Pinpoint the cell where the given text exists, returning its [X, Y] midpoint coordinate. 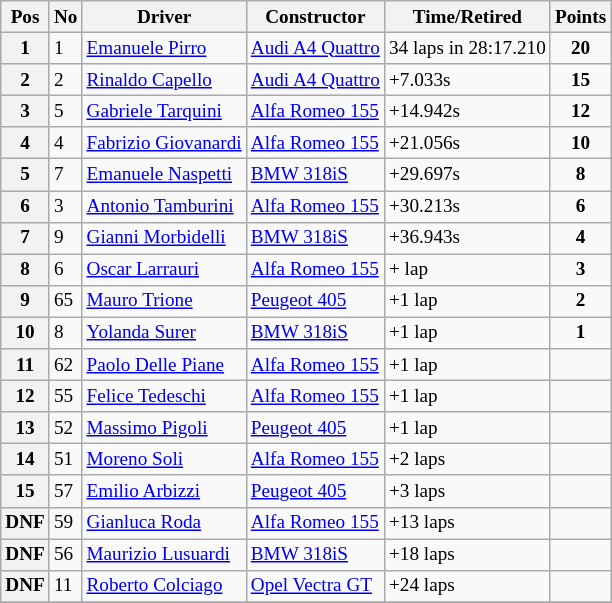
Oscar Larrauri [164, 270]
13 [26, 428]
+2 laps [467, 460]
Felice Tedeschi [164, 396]
Rinaldo Capello [164, 80]
20 [580, 48]
56 [66, 554]
+29.697s [467, 175]
+21.056s [467, 143]
Opel Vectra GT [315, 586]
59 [66, 523]
Antonio Tamburini [164, 206]
+13 laps [467, 523]
No [66, 17]
51 [66, 460]
Roberto Colciago [164, 586]
34 laps in 28:17.210 [467, 48]
Time/Retired [467, 17]
Gabriele Tarquini [164, 111]
Driver [164, 17]
Emanuele Naspetti [164, 175]
+36.943s [467, 238]
Pos [26, 17]
+18 laps [467, 554]
+14.942s [467, 111]
Points [580, 17]
Mauro Trione [164, 301]
+ lap [467, 270]
Massimo Pigoli [164, 428]
Moreno Soli [164, 460]
Paolo Delle Piane [164, 365]
55 [66, 396]
52 [66, 428]
57 [66, 491]
62 [66, 365]
+7.033s [467, 80]
Fabrizio Giovanardi [164, 143]
Maurizio Lusuardi [164, 554]
Yolanda Surer [164, 333]
Gianluca Roda [164, 523]
+30.213s [467, 206]
+24 laps [467, 586]
Gianni Morbidelli [164, 238]
Emilio Arbizzi [164, 491]
+3 laps [467, 491]
Emanuele Pirro [164, 48]
65 [66, 301]
14 [26, 460]
Constructor [315, 17]
